Identify which cell holds the provided text, then report its [X, Y] central coordinate. 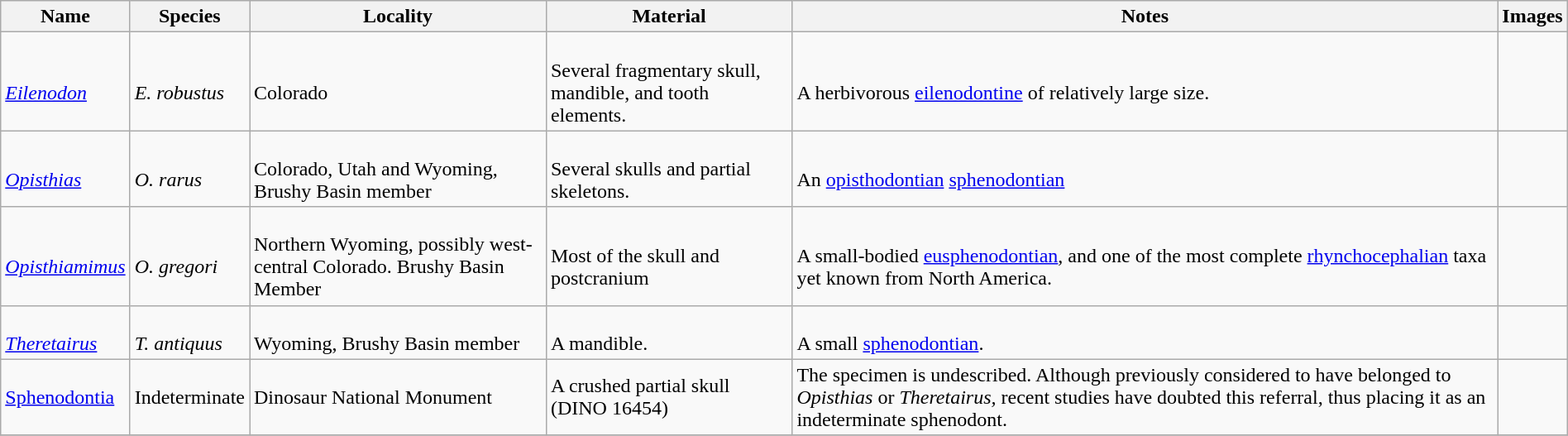
Name [65, 17]
O. gregori [189, 256]
An opisthodontian sphenodontian [1145, 169]
Locality [399, 17]
Opisthiamimus [65, 256]
Indeterminate [189, 397]
Opisthias [65, 169]
A small sphenodontian. [1145, 333]
Species [189, 17]
T. antiquus [189, 333]
Material [668, 17]
A herbivorous eilenodontine of relatively large size. [1145, 81]
Northern Wyoming, possibly west-central Colorado. Brushy Basin Member [399, 256]
A mandible. [668, 333]
Colorado, Utah and Wyoming, Brushy Basin member [399, 169]
Colorado [399, 81]
A small-bodied eusphenodontian, and one of the most complete rhynchocephalian taxa yet known from North America. [1145, 256]
E. robustus [189, 81]
Dinosaur National Monument [399, 397]
Theretairus [65, 333]
Several fragmentary skull, mandible, and tooth elements. [668, 81]
Eilenodon [65, 81]
Wyoming, Brushy Basin member [399, 333]
Notes [1145, 17]
Images [1532, 17]
Sphenodontia [65, 397]
A crushed partial skull (DINO 16454) [668, 397]
Most of the skull and postcranium [668, 256]
Several skulls and partial skeletons. [668, 169]
O. rarus [189, 169]
